Search for the cell housing the specified text and yield its [X, Y] center coordinate. 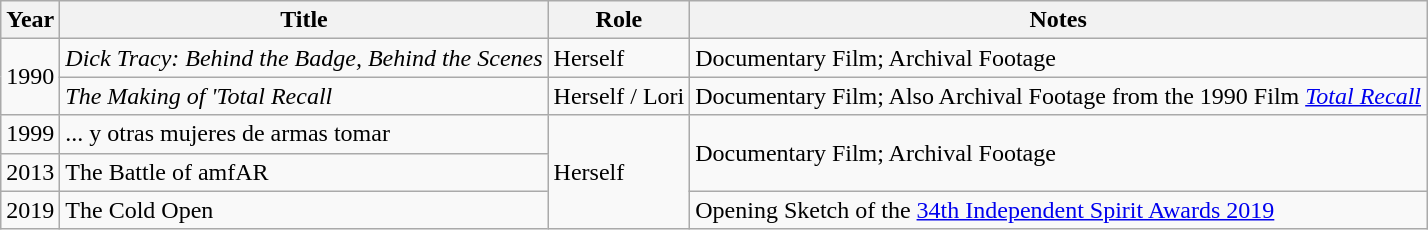
Documentary Film; Also Archival Footage from the 1990 Film Total Recall [1058, 96]
2019 [30, 210]
Role [619, 20]
The Making of 'Total Recall [304, 96]
Herself / Lori [619, 96]
The Cold Open [304, 210]
The Battle of amfAR [304, 172]
2013 [30, 172]
Title [304, 20]
Dick Tracy: Behind the Badge, Behind the Scenes [304, 58]
1990 [30, 77]
Notes [1058, 20]
1999 [30, 134]
Year [30, 20]
Opening Sketch of the 34th Independent Spirit Awards 2019 [1058, 210]
... y otras mujeres de armas tomar [304, 134]
